Detect which cell encompasses the target text, then output its [X, Y] center coordinate. 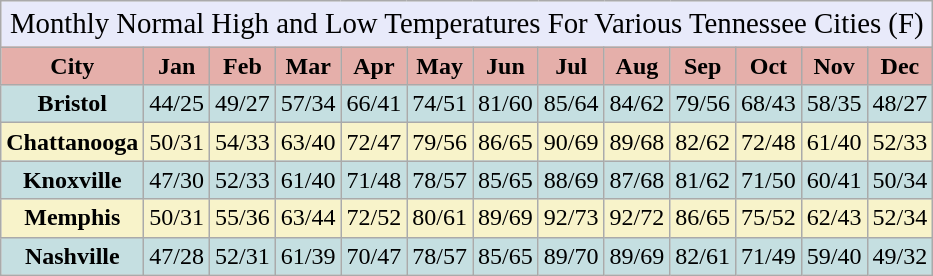
71/48 [374, 180]
52/34 [900, 218]
85/64 [571, 104]
58/35 [834, 104]
Nashville [72, 256]
Apr [374, 66]
57/34 [308, 104]
47/28 [177, 256]
Nov [834, 66]
71/49 [769, 256]
72/52 [374, 218]
74/51 [440, 104]
72/47 [374, 142]
59/40 [834, 256]
81/60 [506, 104]
Jun [506, 66]
49/27 [243, 104]
84/62 [637, 104]
92/73 [571, 218]
54/33 [243, 142]
Dec [900, 66]
81/62 [703, 180]
61/39 [308, 256]
89/68 [637, 142]
63/40 [308, 142]
Feb [243, 66]
49/32 [900, 256]
Sep [703, 66]
80/61 [440, 218]
Jul [571, 66]
71/50 [769, 180]
Oct [769, 66]
Monthly Normal High and Low Temperatures For Various Tennessee Cities (F) [467, 24]
Jan [177, 66]
May [440, 66]
70/47 [374, 256]
44/25 [177, 104]
66/41 [374, 104]
87/68 [637, 180]
50/34 [900, 180]
47/30 [177, 180]
68/43 [769, 104]
89/70 [571, 256]
82/61 [703, 256]
62/43 [834, 218]
52/31 [243, 256]
Chattanooga [72, 142]
72/48 [769, 142]
82/62 [703, 142]
City [72, 66]
Bristol [72, 104]
Aug [637, 66]
88/69 [571, 180]
63/44 [308, 218]
Knoxville [72, 180]
48/27 [900, 104]
75/52 [769, 218]
60/41 [834, 180]
92/72 [637, 218]
90/69 [571, 142]
Mar [308, 66]
55/36 [243, 218]
Memphis [72, 218]
